Extract the (x, y) coordinate from the center of the cell holding the provided text.  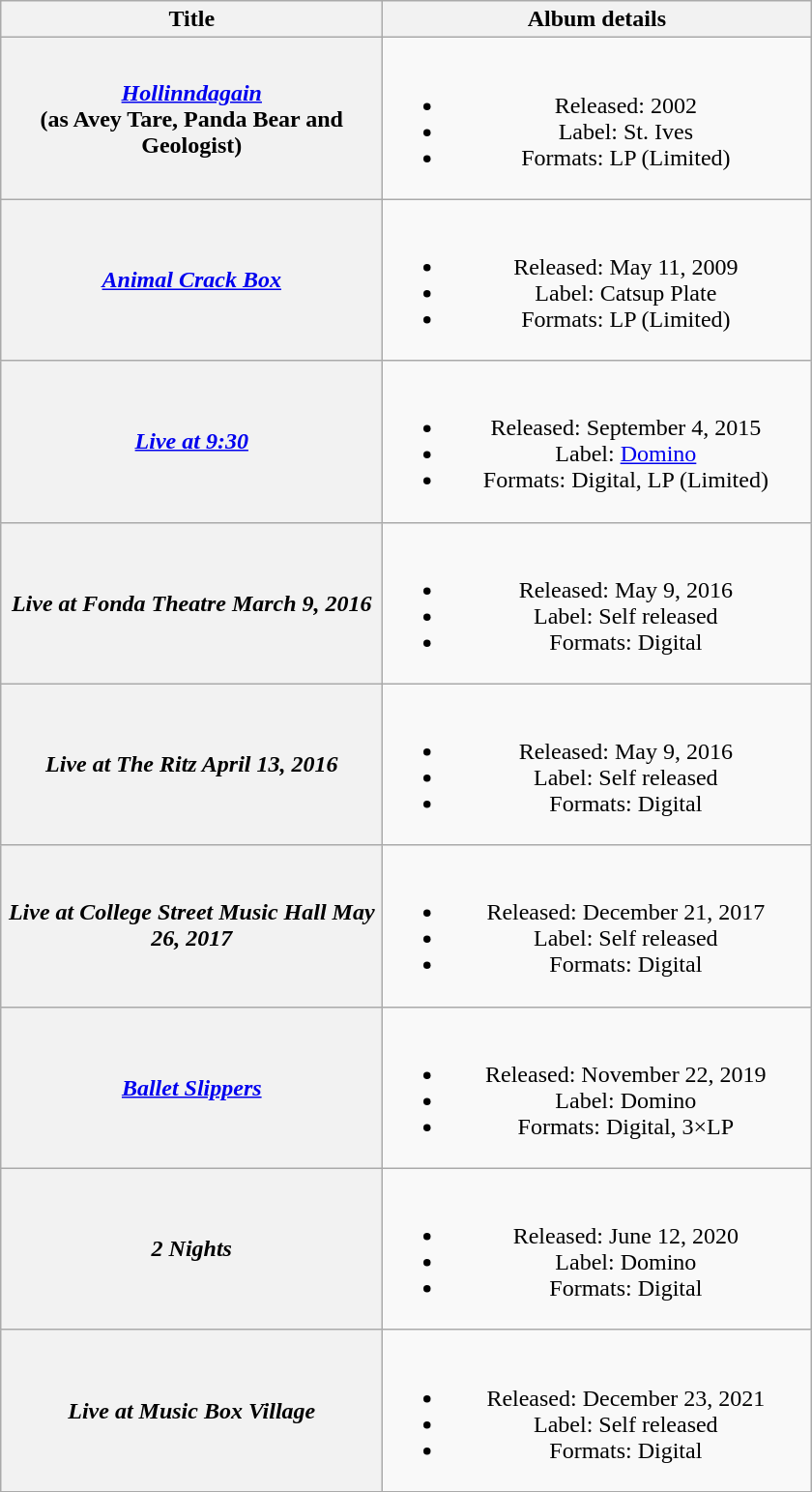
Hollinndagain(as Avey Tare, Panda Bear and Geologist) (191, 118)
Released: November 22, 2019Label: DominoFormats: Digital, 3×LP (597, 1087)
Released: September 4, 2015Label: DominoFormats: Digital, LP (Limited) (597, 441)
Ballet Slippers (191, 1087)
Live at The Ritz April 13, 2016 (191, 764)
Released: May 11, 2009Label: Catsup PlateFormats: LP (Limited) (597, 280)
Released: December 23, 2021Label: Self releasedFormats: Digital (597, 1410)
Released: December 21, 2017Label: Self releasedFormats: Digital (597, 926)
Animal Crack Box (191, 280)
Live at College Street Music Hall May 26, 2017 (191, 926)
Album details (597, 19)
Released: 2002Label: St. IvesFormats: LP (Limited) (597, 118)
Title (191, 19)
Released: June 12, 2020Label: DominoFormats: Digital (597, 1249)
Live at 9:30 (191, 441)
Live at Music Box Village (191, 1410)
Live at Fonda Theatre March 9, 2016 (191, 603)
2 Nights (191, 1249)
